Pinpoint the cell where the given text exists, returning its [X, Y] midpoint coordinate. 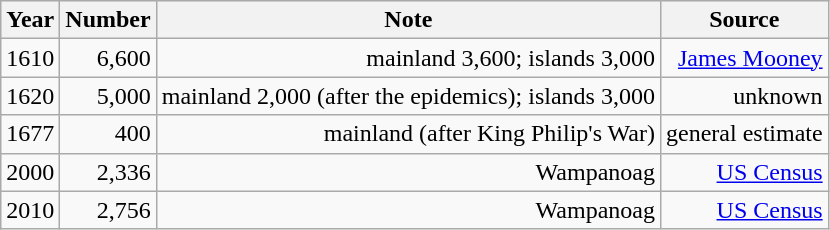
mainland 3,600; islands 3,000 [408, 58]
1677 [30, 134]
mainland (after King Philip's War) [408, 134]
5,000 [108, 96]
Note [408, 20]
1610 [30, 58]
Source [744, 20]
unknown [744, 96]
James Mooney [744, 58]
2,756 [108, 210]
Year [30, 20]
2000 [30, 172]
2010 [30, 210]
400 [108, 134]
6,600 [108, 58]
general estimate [744, 134]
Number [108, 20]
1620 [30, 96]
2,336 [108, 172]
mainland 2,000 (after the epidemics); islands 3,000 [408, 96]
